Capture the cell that displays the provided text and extract its (X, Y) central coordinate. 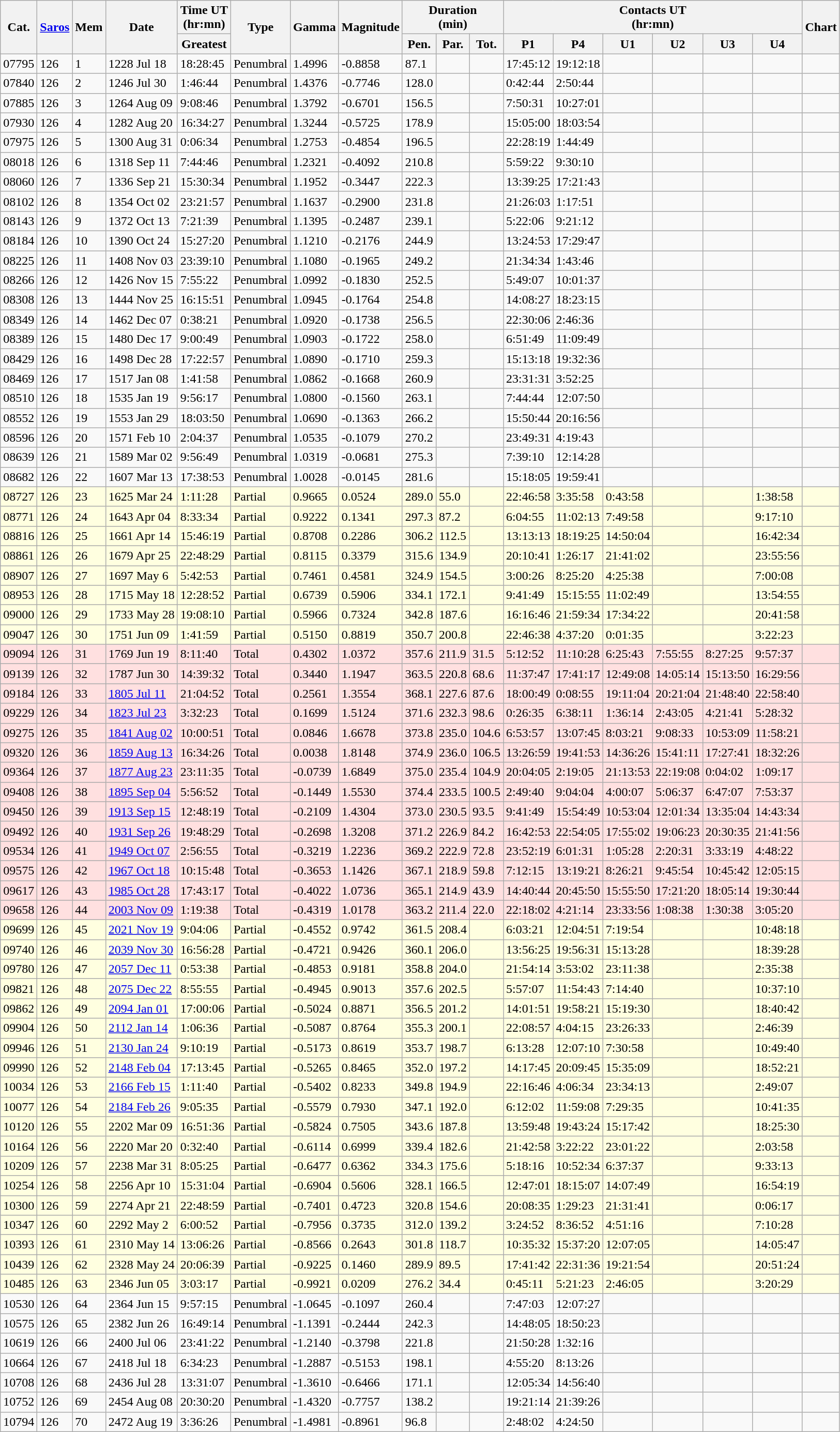
40 (89, 831)
08184 (19, 240)
2130 Jan 24 (142, 1048)
2:50:44 (578, 83)
6:34:23 (204, 1363)
20:51:24 (777, 1264)
10:53:09 (727, 733)
0.5606 (370, 1185)
1:41:59 (204, 635)
328.1 (419, 1185)
30 (89, 635)
154.6 (453, 1205)
Cat. (19, 27)
1.5124 (370, 713)
1.1952 (315, 182)
7:55:22 (204, 280)
18:25:30 (777, 1126)
09534 (19, 851)
1535 Jan 19 (142, 398)
118.7 (453, 1245)
08429 (19, 359)
0.5150 (315, 635)
50 (89, 1028)
-0.2176 (370, 240)
2021 Nov 19 (142, 930)
07840 (19, 83)
2075 Dec 22 (142, 989)
15:15:55 (578, 595)
1:36:14 (628, 713)
197.2 (453, 1067)
14:56:40 (578, 1382)
6:53:57 (528, 733)
1:06:36 (204, 1028)
334.1 (419, 595)
17:00:06 (204, 1008)
-0.4945 (315, 989)
1:09:17 (777, 772)
1715 May 18 (142, 595)
-0.0681 (370, 457)
371.2 (419, 831)
08552 (19, 418)
8:55:55 (204, 989)
2364 Jun 15 (142, 1304)
214.9 (453, 890)
19:58:21 (578, 1008)
Tot. (486, 44)
2472 Aug 19 (142, 1422)
201.2 (453, 1008)
-1.4320 (315, 1402)
12:49:08 (628, 674)
0.7324 (370, 615)
22.0 (486, 910)
07795 (19, 64)
10530 (19, 1304)
367.1 (419, 870)
35 (89, 733)
09946 (19, 1048)
09492 (19, 831)
-0.4721 (315, 949)
15:13:28 (628, 949)
45 (89, 930)
2:46:39 (777, 1028)
08225 (19, 260)
172.1 (453, 595)
0.9742 (370, 930)
10664 (19, 1363)
69 (89, 1402)
0.8871 (370, 1008)
18:40:42 (777, 1008)
Greatest (204, 44)
356.5 (419, 1008)
10794 (19, 1422)
1607 Mar 13 (142, 477)
10485 (19, 1284)
84.2 (486, 831)
6:25:43 (628, 654)
9:33:13 (777, 1166)
-0.1722 (370, 339)
-0.6477 (315, 1166)
0.4723 (370, 1205)
306.2 (419, 536)
17:43:17 (204, 890)
368.1 (419, 694)
4:00:07 (628, 792)
61 (89, 1245)
0.2286 (370, 536)
-1.3610 (315, 1382)
2112 Jan 14 (142, 1028)
-0.1449 (315, 792)
0:01:35 (628, 635)
9:21:12 (578, 221)
320.8 (419, 1205)
11:59:08 (578, 1107)
-0.5725 (370, 123)
09699 (19, 930)
1697 May 6 (142, 576)
227.6 (453, 694)
2256 Apr 10 (142, 1185)
13:24:53 (528, 240)
206.0 (453, 949)
22:58:40 (777, 694)
07930 (19, 123)
10:48:18 (777, 930)
44 (89, 910)
9:56:49 (204, 457)
259.3 (419, 359)
-0.4854 (370, 142)
22:48:29 (204, 555)
-0.6466 (370, 1382)
276.2 (419, 1284)
-0.1363 (370, 418)
7:29:35 (628, 1107)
19:21:54 (628, 1264)
19:08:10 (204, 615)
104.9 (486, 772)
369.2 (419, 851)
312.0 (419, 1225)
5:12:52 (528, 654)
156.5 (419, 103)
1967 Oct 18 (142, 870)
16:29:56 (777, 674)
21 (89, 457)
270.2 (419, 438)
9:17:10 (777, 516)
17:55:02 (628, 831)
87.1 (419, 64)
0.9222 (315, 516)
6:13:28 (528, 1048)
-0.5579 (315, 1107)
0.7505 (370, 1126)
08510 (19, 398)
14:05:14 (678, 674)
171.1 (419, 1382)
233.5 (453, 792)
Type (261, 27)
09780 (19, 969)
1751 Jun 09 (142, 635)
19:11:04 (628, 694)
13:39:25 (528, 182)
6:01:31 (578, 851)
19:48:29 (204, 831)
20:08:35 (528, 1205)
21:26:03 (528, 201)
0.0209 (370, 1284)
1.0890 (315, 359)
-0.0739 (315, 772)
0.8708 (315, 536)
1.0535 (315, 438)
1.4304 (370, 811)
19:43:24 (578, 1126)
98.6 (486, 713)
14:50:04 (628, 536)
263.1 (419, 398)
09821 (19, 989)
-1.1391 (315, 1323)
21:34:34 (528, 260)
08349 (19, 320)
1985 Oct 28 (142, 890)
15:31:04 (204, 1185)
1:19:38 (204, 910)
15:35:09 (628, 1067)
0.8115 (315, 555)
22:48:59 (204, 1205)
1:11:40 (204, 1087)
374.9 (419, 752)
13:26:59 (528, 752)
0.8619 (370, 1048)
Magnitude (370, 27)
2 (89, 83)
266.2 (419, 418)
23:01:22 (628, 1146)
15:18:05 (528, 477)
1.2236 (370, 851)
1805 Jul 11 (142, 694)
200.8 (453, 635)
23:49:31 (528, 438)
08727 (19, 496)
16:49:14 (204, 1323)
6:51:49 (528, 339)
15 (89, 339)
5:59:22 (528, 162)
65 (89, 1323)
235.0 (453, 733)
18:00:49 (528, 694)
2274 Apr 21 (142, 1205)
-0.8566 (315, 1245)
23:34:13 (628, 1087)
2:49:07 (777, 1087)
38 (89, 792)
63 (89, 1284)
5:21:23 (578, 1284)
16:51:36 (204, 1126)
3:22:23 (777, 635)
8:33:34 (204, 516)
14:43:34 (777, 811)
26 (89, 555)
U1 (628, 44)
375.0 (419, 772)
1877 Aug 23 (142, 772)
100.5 (486, 792)
66 (89, 1343)
202.5 (453, 989)
28 (89, 595)
6:04:55 (528, 516)
23:41:22 (204, 1343)
5:22:06 (528, 221)
0:08:55 (578, 694)
10:52:34 (578, 1166)
08861 (19, 555)
39 (89, 811)
-0.5402 (315, 1087)
1:17:51 (578, 201)
3:05:20 (777, 910)
-0.9921 (315, 1284)
-0.7746 (370, 83)
-0.1738 (370, 320)
324.9 (419, 576)
-0.4022 (315, 890)
2166 Feb 15 (142, 1087)
249.2 (419, 260)
231.8 (419, 201)
13 (89, 300)
1.1395 (315, 221)
4:37:20 (578, 635)
20:10:41 (528, 555)
222.3 (419, 182)
106.5 (486, 752)
-0.4092 (370, 162)
3:36:26 (204, 1422)
371.6 (419, 713)
13:54:55 (777, 595)
59 (89, 1205)
12:28:52 (204, 595)
1643 Apr 04 (142, 516)
11:02:49 (628, 595)
09364 (19, 772)
210.8 (419, 162)
2292 May 2 (142, 1225)
260.9 (419, 379)
-1.2140 (315, 1343)
-0.1079 (370, 438)
6:47:07 (727, 792)
6:12:02 (528, 1107)
1.1947 (370, 674)
1:08:38 (678, 910)
18 (89, 398)
12:05:34 (528, 1382)
15:55:50 (628, 890)
37 (89, 772)
72.8 (486, 851)
-0.2900 (370, 201)
1841 Aug 02 (142, 733)
347.1 (419, 1107)
1949 Oct 07 (142, 851)
-0.5265 (315, 1067)
15:27:20 (204, 240)
0:53:38 (204, 969)
235.4 (453, 772)
11:58:21 (777, 733)
1.0736 (370, 890)
2418 Jul 18 (142, 1363)
34.4 (453, 1284)
21:50:28 (528, 1343)
0.2643 (370, 1245)
373.8 (419, 733)
352.0 (419, 1067)
1.3244 (315, 123)
8:03:21 (628, 733)
10752 (19, 1402)
2:48:02 (528, 1422)
1.0800 (315, 398)
8:26:21 (628, 870)
2094 Jan 01 (142, 1008)
-0.6114 (315, 1146)
9:57:15 (204, 1304)
1.0372 (370, 654)
7:30:58 (628, 1048)
0.1460 (370, 1264)
-0.3447 (370, 182)
32 (89, 674)
19:21:14 (528, 1402)
9:56:17 (204, 398)
4:24:50 (578, 1422)
09275 (19, 733)
17:41:42 (528, 1264)
1.3554 (370, 694)
0.8233 (370, 1087)
13:13:13 (528, 536)
4:21:14 (578, 910)
7:47:03 (528, 1304)
1.1080 (315, 260)
54 (89, 1107)
275.3 (419, 457)
19:30:44 (777, 890)
10034 (19, 1087)
14:39:32 (204, 674)
14:36:26 (628, 752)
10:27:01 (578, 103)
12:01:34 (678, 811)
19:59:41 (578, 477)
1.1426 (370, 870)
19:06:23 (678, 831)
0.9426 (370, 949)
1:46:44 (204, 83)
07885 (19, 103)
1679 Apr 25 (142, 555)
0.3379 (370, 555)
-0.7757 (370, 1402)
211.4 (453, 910)
10:45:42 (727, 870)
2148 Feb 04 (142, 1067)
0.4302 (315, 654)
2:56:55 (204, 851)
5:28:32 (777, 713)
18:23:15 (578, 300)
10164 (19, 1146)
08102 (19, 201)
2220 Mar 20 (142, 1146)
10439 (19, 1264)
7:49:58 (628, 516)
1.3792 (315, 103)
7:00:08 (777, 576)
22:54:05 (578, 831)
23:52:19 (528, 851)
96.8 (419, 1422)
27 (89, 576)
19:12:18 (578, 64)
15:05:00 (528, 123)
-0.5153 (370, 1363)
31 (89, 654)
8:11:40 (204, 654)
20:30:35 (727, 831)
17:21:43 (578, 182)
48 (89, 989)
21:41:02 (628, 555)
194.9 (453, 1087)
0:06:34 (204, 142)
18:15:07 (578, 1185)
20:09:45 (578, 1067)
222.9 (453, 851)
182.6 (453, 1146)
93.5 (486, 811)
-0.4319 (315, 910)
363.5 (419, 674)
7 (89, 182)
20:06:39 (204, 1264)
2184 Feb 26 (142, 1107)
0.4581 (370, 576)
10:01:37 (578, 280)
1336 Sep 21 (142, 182)
0.8764 (370, 1028)
10:41:35 (777, 1107)
175.6 (453, 1166)
289.9 (419, 1264)
9:10:19 (204, 1048)
9:04:04 (578, 792)
2:49:40 (528, 792)
58 (89, 1185)
1553 Jan 29 (142, 418)
7:10:28 (777, 1225)
15:37:20 (578, 1245)
0.9013 (370, 989)
9:05:35 (204, 1107)
134.9 (453, 555)
19:41:53 (578, 752)
55 (89, 1126)
-0.3653 (315, 870)
0.3735 (370, 1225)
16:42:53 (528, 831)
08469 (19, 379)
-0.4552 (315, 930)
-0.2444 (370, 1323)
1787 Jun 30 (142, 674)
-0.2698 (315, 831)
232.3 (453, 713)
67 (89, 1363)
2:43:05 (678, 713)
09904 (19, 1028)
09000 (19, 615)
0.8465 (370, 1067)
254.8 (419, 300)
3:20:29 (777, 1284)
2436 Jul 28 (142, 1382)
-0.1710 (370, 359)
1498 Dec 28 (142, 359)
2057 Dec 11 (142, 969)
08771 (19, 516)
1.0945 (315, 300)
17:21:20 (678, 890)
42 (89, 870)
19:56:31 (578, 949)
0.5906 (370, 595)
1 (89, 64)
Date (142, 27)
10:15:48 (204, 870)
4 (89, 123)
34 (89, 713)
1:38:58 (777, 496)
8:25:20 (578, 576)
25 (89, 536)
10347 (19, 1225)
22:16:46 (528, 1087)
1.0920 (315, 320)
198.7 (453, 1048)
Time UT(hr:mn) (204, 18)
1733 May 28 (142, 615)
9:08:46 (204, 103)
16:54:19 (777, 1185)
-0.3219 (315, 851)
187.6 (453, 615)
09408 (19, 792)
6:03:21 (528, 930)
4:51:16 (628, 1225)
3:00:26 (528, 576)
200.1 (453, 1028)
21:04:52 (204, 694)
15:19:30 (628, 1008)
244.9 (419, 240)
349.8 (419, 1087)
18:52:21 (777, 1067)
09320 (19, 752)
-0.2487 (370, 221)
10393 (19, 1245)
0.5966 (315, 615)
4:06:34 (578, 1087)
21:54:14 (528, 969)
-0.1965 (370, 260)
3:52:25 (578, 379)
0.6739 (315, 595)
1.0862 (315, 379)
U3 (727, 44)
1246 Jul 30 (142, 83)
57 (89, 1166)
1228 Jul 18 (142, 64)
21:42:58 (528, 1146)
16:16:46 (528, 615)
6:37:37 (628, 1166)
-0.8961 (370, 1422)
15:54:49 (578, 811)
0.2561 (315, 694)
22:46:38 (528, 635)
8 (89, 201)
12:07:10 (578, 1048)
7:12:15 (528, 870)
226.9 (453, 831)
6 (89, 162)
2:19:05 (578, 772)
2039 Nov 30 (142, 949)
17:38:53 (204, 477)
14:07:49 (628, 1185)
4:19:43 (578, 438)
-0.7401 (315, 1205)
373.0 (419, 811)
21:39:26 (578, 1402)
15:13:18 (528, 359)
22:19:08 (678, 772)
1.2321 (315, 162)
20:16:56 (578, 418)
17:22:57 (204, 359)
138.2 (419, 1402)
20:41:58 (777, 615)
0.7930 (370, 1107)
1.0178 (370, 910)
20:04:05 (528, 772)
2328 May 24 (142, 1264)
11 (89, 260)
6:38:11 (578, 713)
21:48:40 (727, 694)
1:44:49 (578, 142)
22 (89, 477)
09617 (19, 890)
1372 Oct 13 (142, 221)
339.4 (419, 1146)
297.3 (419, 516)
0.9665 (315, 496)
14:40:44 (528, 890)
07975 (19, 142)
9:04:06 (204, 930)
2310 May 14 (142, 1245)
1.0992 (315, 280)
17:13:45 (204, 1067)
16:34:26 (204, 752)
08907 (19, 576)
U2 (678, 44)
2003 Nov 09 (142, 910)
360.1 (419, 949)
68 (89, 1382)
1.6849 (370, 772)
08389 (19, 339)
256.5 (419, 320)
43 (89, 890)
0.6362 (370, 1166)
2238 Mar 31 (142, 1166)
10:35:32 (528, 1245)
252.5 (419, 280)
12:05:15 (777, 870)
20:45:50 (578, 890)
-0.2109 (315, 811)
14 (89, 320)
2346 Jun 05 (142, 1284)
9 (89, 221)
13:56:25 (528, 949)
10:49:40 (777, 1048)
3:53:02 (578, 969)
49 (89, 1008)
18:05:14 (727, 890)
10619 (19, 1343)
281.6 (419, 477)
3:22:22 (578, 1146)
U4 (777, 44)
5 (89, 142)
18:50:23 (578, 1323)
1895 Sep 04 (142, 792)
Par. (453, 44)
51 (89, 1048)
14:48:05 (528, 1323)
8:05:25 (204, 1166)
18:03:50 (204, 418)
43.9 (486, 890)
31.5 (486, 654)
P1 (528, 44)
2202 Mar 09 (142, 1126)
5:56:52 (204, 792)
-0.0145 (370, 477)
Chart (821, 27)
-0.1830 (370, 280)
334.3 (419, 1166)
5:42:53 (204, 576)
10708 (19, 1382)
22:30:06 (528, 320)
0:43:58 (628, 496)
7:55:55 (678, 654)
0.9181 (370, 969)
23:31:31 (528, 379)
15:46:19 (204, 536)
-1.2887 (315, 1363)
0.7461 (315, 576)
112.5 (453, 536)
9:00:49 (204, 339)
11:10:28 (578, 654)
-0.5824 (315, 1126)
15:41:11 (678, 752)
46 (89, 949)
3:33:19 (727, 851)
9:08:33 (678, 733)
11:02:13 (578, 516)
Gamma (315, 27)
1.3208 (370, 831)
4:21:41 (727, 713)
09094 (19, 654)
17 (89, 379)
1.4996 (315, 64)
343.6 (419, 1126)
9:57:37 (777, 654)
7:53:37 (777, 792)
1.1637 (315, 201)
104.6 (486, 733)
11:37:47 (528, 674)
187.8 (453, 1126)
5:57:07 (528, 989)
1:41:58 (204, 379)
89.5 (453, 1264)
0.1341 (370, 516)
0.0846 (315, 733)
18:03:54 (578, 123)
11:54:43 (578, 989)
19 (89, 418)
12:48:19 (204, 811)
1.1210 (315, 240)
17:41:17 (578, 674)
2:46:05 (628, 1284)
242.3 (419, 1323)
1480 Dec 17 (142, 339)
08060 (19, 182)
1661 Apr 14 (142, 536)
08596 (19, 438)
62 (89, 1264)
3:32:23 (204, 713)
21:41:56 (777, 831)
5:18:16 (528, 1166)
-0.5024 (315, 1008)
4:48:22 (777, 851)
1462 Dec 07 (142, 320)
358.8 (419, 969)
1625 Mar 24 (142, 496)
9:30:10 (578, 162)
315.6 (419, 555)
14:05:47 (777, 1245)
-0.8858 (370, 64)
13:35:04 (727, 811)
178.9 (419, 123)
218.9 (453, 870)
7:44:44 (528, 398)
1823 Jul 23 (142, 713)
-0.6904 (315, 1185)
-0.5173 (315, 1048)
1:05:28 (628, 851)
17:27:41 (727, 752)
1.2753 (315, 142)
1.8148 (370, 752)
13:06:26 (204, 1245)
Contacts UT(hr:mn) (653, 18)
10254 (19, 1185)
22:18:02 (528, 910)
289.0 (419, 496)
211.9 (453, 654)
1.0690 (315, 418)
8:27:25 (727, 654)
2400 Jul 06 (142, 1343)
23:33:56 (628, 910)
18:28:45 (204, 64)
22:08:57 (528, 1028)
15:30:34 (204, 182)
0.8819 (370, 635)
230.5 (453, 811)
47 (89, 969)
365.1 (419, 890)
2:04:37 (204, 438)
374.4 (419, 792)
24 (89, 516)
17:45:12 (528, 64)
P4 (578, 44)
08682 (19, 477)
23:11:35 (204, 772)
-1.4981 (315, 1422)
-0.3798 (370, 1343)
0:06:17 (777, 1205)
260.4 (419, 1304)
12:47:01 (528, 1185)
1282 Aug 20 (142, 123)
09740 (19, 949)
0:32:40 (204, 1146)
22:28:19 (528, 142)
-0.1764 (370, 300)
10:37:10 (777, 989)
-0.9225 (315, 1264)
1:29:23 (578, 1205)
14:01:51 (528, 1008)
-0.4853 (315, 969)
56 (89, 1146)
7:21:39 (204, 221)
208.4 (453, 930)
1571 Feb 10 (142, 438)
361.5 (419, 930)
21:59:34 (578, 615)
09229 (19, 713)
52 (89, 1067)
-0.1560 (370, 398)
-0.5087 (315, 1028)
4:25:38 (628, 576)
0.0038 (315, 752)
1:32:16 (578, 1343)
09990 (19, 1067)
1931 Sep 26 (142, 831)
13:19:21 (578, 870)
1318 Sep 11 (142, 162)
09139 (19, 674)
10 (89, 240)
22:46:58 (528, 496)
53 (89, 1087)
18:32:26 (777, 752)
220.8 (453, 674)
1:26:17 (578, 555)
23:26:33 (628, 1028)
21:31:41 (628, 1205)
2:03:58 (777, 1146)
87.6 (486, 694)
5:49:07 (528, 280)
55.0 (453, 496)
29 (89, 615)
15:50:44 (528, 418)
13:59:48 (528, 1126)
14:17:45 (528, 1067)
2382 Jun 26 (142, 1323)
1:11:28 (204, 496)
1.4376 (315, 83)
196.5 (419, 142)
2454 Aug 08 (142, 1402)
166.5 (453, 1185)
Pen. (419, 44)
198.1 (419, 1363)
14:08:27 (528, 300)
0.0524 (370, 496)
23 (89, 496)
258.0 (419, 339)
08143 (19, 221)
70 (89, 1422)
Mem (89, 27)
3:35:58 (578, 496)
20:21:04 (678, 694)
1:30:38 (727, 910)
0:42:44 (528, 83)
36 (89, 752)
6:00:52 (204, 1225)
87.2 (453, 516)
301.8 (419, 1245)
7:44:46 (204, 162)
09862 (19, 1008)
0.6999 (370, 1146)
8:36:52 (578, 1225)
16 (89, 359)
12:04:51 (578, 930)
1589 Mar 02 (142, 457)
4:04:15 (578, 1028)
1.0319 (315, 457)
21:13:53 (628, 772)
22:31:36 (578, 1264)
0:38:21 (204, 320)
16:56:28 (204, 949)
17:34:22 (628, 615)
1.5530 (370, 792)
0.3440 (315, 674)
16:15:51 (204, 300)
3:03:17 (204, 1284)
1769 Jun 19 (142, 654)
09658 (19, 910)
-0.1668 (370, 379)
7:19:54 (628, 930)
20:30:20 (204, 1402)
16:34:27 (204, 123)
13:31:07 (204, 1382)
3 (89, 103)
23:39:10 (204, 260)
355.3 (419, 1028)
7:50:31 (528, 103)
154.5 (453, 576)
2:46:36 (578, 320)
12 (89, 280)
10120 (19, 1126)
239.1 (419, 221)
16:42:34 (777, 536)
363.2 (419, 910)
1913 Sep 15 (142, 811)
1517 Jan 08 (142, 379)
350.7 (419, 635)
09184 (19, 694)
2:20:31 (678, 851)
10:00:51 (204, 733)
-0.1097 (370, 1304)
08639 (19, 457)
192.0 (453, 1107)
5:06:37 (678, 792)
12:07:05 (628, 1245)
10209 (19, 1166)
3:24:52 (528, 1225)
236.0 (453, 752)
11:09:49 (578, 339)
1.6678 (370, 733)
1300 Aug 31 (142, 142)
08953 (19, 595)
15:17:42 (628, 1126)
12:07:27 (578, 1304)
68.6 (486, 674)
Duration(min) (453, 18)
0:45:11 (528, 1284)
60 (89, 1225)
09450 (19, 811)
1.0028 (315, 477)
342.8 (419, 615)
-0.6701 (370, 103)
19:32:36 (578, 359)
0:26:35 (528, 713)
08266 (19, 280)
08816 (19, 536)
0:04:02 (727, 772)
1390 Oct 24 (142, 240)
18:19:25 (578, 536)
59.8 (486, 870)
10077 (19, 1107)
18:39:28 (777, 949)
08308 (19, 300)
1426 Nov 15 (142, 280)
10575 (19, 1323)
8:13:26 (578, 1363)
1408 Nov 03 (142, 260)
1859 Aug 13 (142, 752)
23:55:56 (777, 555)
204.0 (453, 969)
13:07:45 (578, 733)
33 (89, 694)
-1.0645 (315, 1304)
-0.7956 (315, 1225)
1264 Aug 09 (142, 103)
353.7 (419, 1048)
64 (89, 1304)
0.1699 (315, 713)
1:43:46 (578, 260)
Saros (55, 27)
1444 Nov 25 (142, 300)
12:14:28 (578, 457)
08018 (19, 162)
23:21:57 (204, 201)
15:13:50 (727, 674)
09047 (19, 635)
10:53:04 (628, 811)
4:55:20 (528, 1363)
1.0903 (315, 339)
7:14:40 (628, 989)
17:29:47 (578, 240)
10300 (19, 1205)
41 (89, 851)
9:45:54 (678, 870)
1354 Oct 02 (142, 201)
20 (89, 438)
7:39:10 (528, 457)
23:11:38 (628, 969)
128.0 (419, 83)
2:35:38 (777, 969)
139.2 (453, 1225)
221.8 (419, 1343)
12:07:50 (578, 398)
09575 (19, 870)
